Provide the (x, y) coordinate of the cell's center where the given text is located.  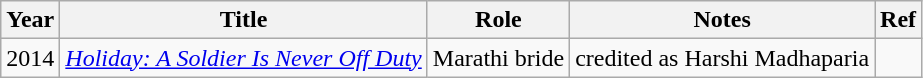
Ref (898, 20)
Role (498, 20)
Holiday: A Soldier Is Never Off Duty (244, 58)
Year (30, 20)
Notes (722, 20)
credited as Harshi Madhaparia (722, 58)
Marathi bride (498, 58)
Title (244, 20)
2014 (30, 58)
